Output the [X, Y] coordinate of the center of the cell containing the given text.  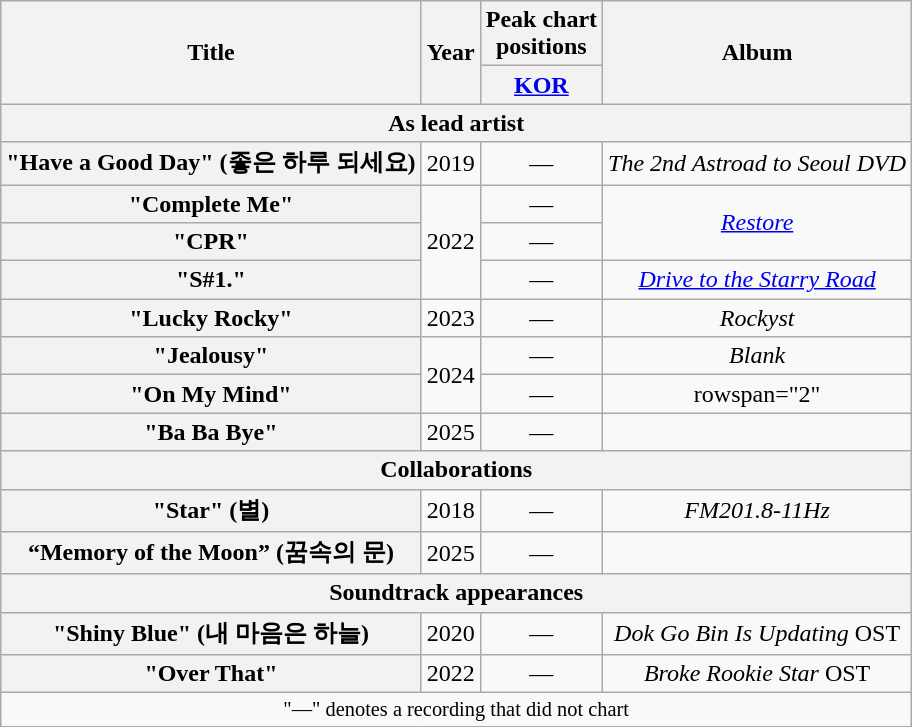
"CPR" [211, 242]
2020 [450, 634]
"Complete Me" [211, 203]
2019 [450, 164]
"Shiny Blue" (내 마음은 하늘) [211, 634]
"S#1." [211, 280]
"Lucky Rocky" [211, 318]
rowspan="2" [758, 394]
"On My Mind" [211, 394]
Collaborations [456, 470]
“Memory of the Moon” (꿈속의 문) [211, 554]
"Have a Good Day" (좋은 하루 되세요) [211, 164]
2023 [450, 318]
Drive to the Starry Road [758, 280]
2024 [450, 375]
As lead artist [456, 123]
Title [211, 52]
"Over That" [211, 674]
Broke Rookie Star OST [758, 674]
Year [450, 52]
Soundtrack appearances [456, 593]
"Star" (별) [211, 510]
"—" denotes a recording that did not chart [456, 710]
Rockyst [758, 318]
"Ba Ba Bye" [211, 432]
KOR [541, 85]
Restore [758, 222]
The 2nd Astroad to Seoul DVD [758, 164]
Album [758, 52]
2018 [450, 510]
Peak chartpositions [541, 34]
FM201.8-11Hz [758, 510]
Dok Go Bin Is Updating OST [758, 634]
Blank [758, 356]
"Jealousy" [211, 356]
